Determine the (X, Y) coordinate at the center of the cell enclosing the given text.  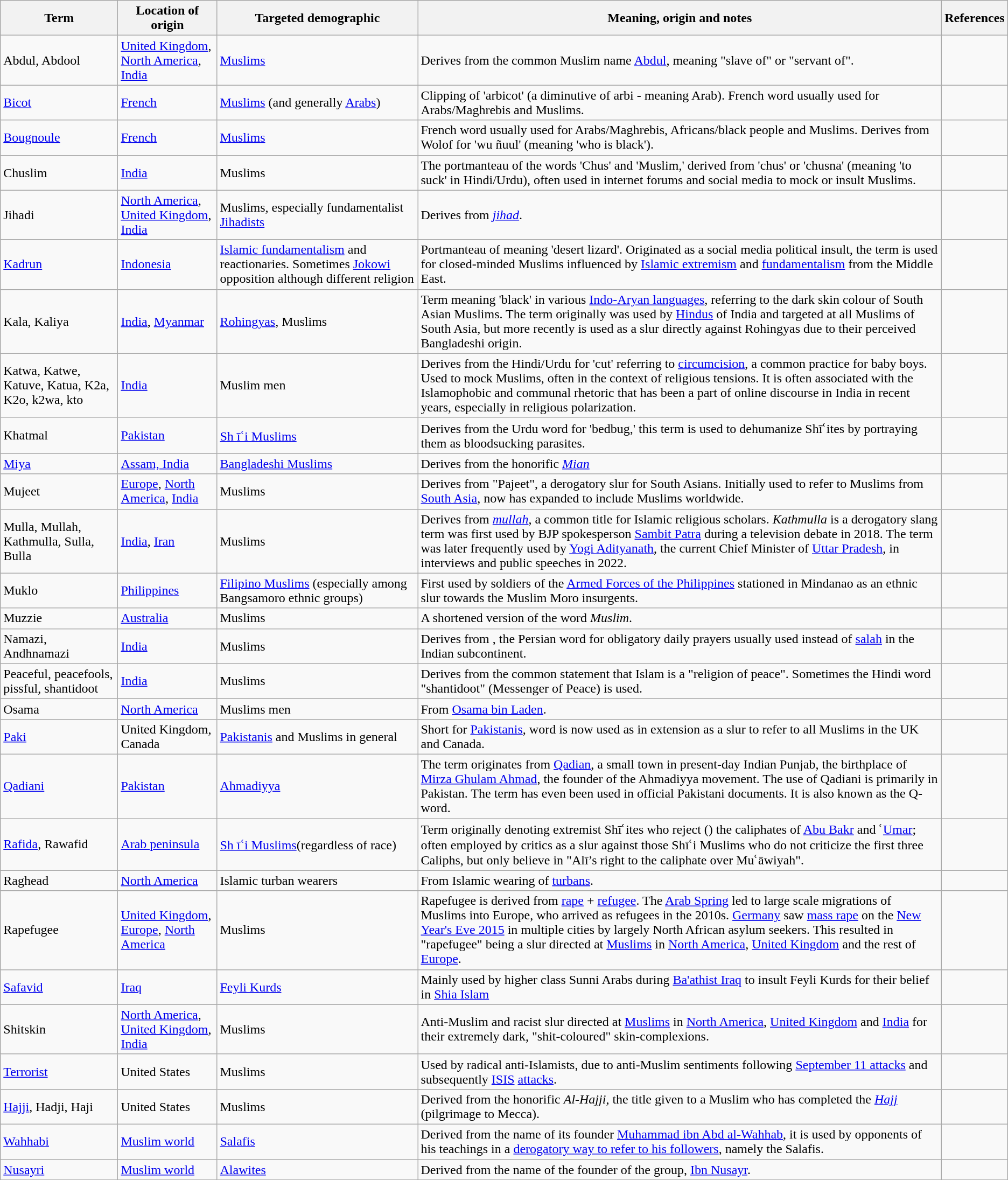
Indonesia (167, 264)
Muslims men (318, 709)
Namazi, Andhnamazi (59, 646)
Jihadi (59, 215)
Rafida, Rawafid (59, 844)
Australia (167, 618)
Clipping of 'arbicot' (a diminutive of arbi - meaning Arab). French word usually used for Arabs/Maghrebis and Muslims. (680, 102)
Peaceful, peacefools, pissful, shantidoot (59, 681)
Short for Pakistanis, word is now used as in extension as a slur to refer to all Muslims in the UK and Canada. (680, 737)
Pakistanis and Muslims in general (318, 737)
Muslims (and generally Arabs) (318, 102)
Derives from , the Persian word for obligatory daily prayers usually used instead of salah in the Indian subcontinent. (680, 646)
Bicot (59, 102)
Derives from the common statement that Islam is a "religion of peace". Sometimes the Hindi word "shantidoot" (Messenger of Peace) is used. (680, 681)
Derives from the Urdu word for 'bedbug,' this term is used to dehumanize Shīʿites by portraying them as bloodsucking parasites. (680, 435)
Kala, Kaliya (59, 321)
Katwa, Katwe, Katuve, Katua, K2a, K2o, k2wa, kto (59, 386)
Safavid (59, 987)
Islamic turban wearers (318, 881)
United Kingdom, Canada (167, 737)
Targeted demographic (318, 18)
Sh īʿi Muslims (318, 435)
Abdul, Abdool (59, 60)
Derives from the common Muslim name Abdul, meaning "slave of" or "servant of". (680, 60)
Chuslim (59, 172)
Assam, India (167, 464)
First used by soldiers of the Armed Forces of the Philippines stationed in Mindanao as an ethnic slur towards the Muslim Moro insurgents. (680, 590)
Mulla, Mullah, Kathmulla, Sulla, Bulla (59, 541)
From Islamic wearing of turbans. (680, 881)
Filipino Muslims (especially among Bangsamoro ethnic groups) (318, 590)
Term (59, 18)
From Osama bin Laden. (680, 709)
United Kingdom, Europe, North America (167, 930)
Khatmal (59, 435)
Arab peninsula (167, 844)
A shortened version of the word Muslim. (680, 618)
Terrorist (59, 1072)
India, Myanmar (167, 321)
Bougnoule (59, 138)
Philippines (167, 590)
Salafis (318, 1142)
Alawites (318, 1169)
Muslims, especially fundamentalist Jihadists (318, 215)
Rapefugee (59, 930)
Sh īʿi Muslims(regardless of race) (318, 844)
Osama (59, 709)
Muslim men (318, 386)
United Kingdom, North America, India (167, 60)
Rohingyas, Muslims (318, 321)
Feyli Kurds (318, 987)
Shitskin (59, 1029)
Miya (59, 464)
Paki (59, 737)
Meaning, origin and notes (680, 18)
Europe, North America, India (167, 491)
Derived from the honorific Al-Hajji, the title given to a Muslim who has completed the Hajj (pilgrimage to Mecca). (680, 1106)
Wahhabi (59, 1142)
Mainly used by higher class Sunni Arabs during Ba'athist Iraq to insult Feyli Kurds for their belief in Shia Islam (680, 987)
Location of origin (167, 18)
Iraq (167, 987)
Muklo (59, 590)
References (975, 18)
Bangladeshi Muslims (318, 464)
Ahmadiyya (318, 786)
Mujeet (59, 491)
Islamic fundamentalism and reactionaries. Sometimes Jokowi opposition although different religion (318, 264)
Derived from the name of the founder of the group, Ibn Nusayr. (680, 1169)
Derives from jihad. (680, 215)
Kadrun (59, 264)
Qadiani (59, 786)
Raghead (59, 881)
Hajji, Hadji, Haji (59, 1106)
India, Iran (167, 541)
Used by radical anti-Islamists, due to anti-Muslim sentiments following September 11 attacks and subsequently ISIS attacks. (680, 1072)
Muzzie (59, 618)
French word usually used for Arabs/Maghrebis, Africans/black people and Muslims. Derives from Wolof for 'wu ñuul' (meaning 'who is black'). (680, 138)
Derives from the honorific Mian (680, 464)
Nusayri (59, 1169)
